Search for the cell housing the specified text and yield its (x, y) center coordinate. 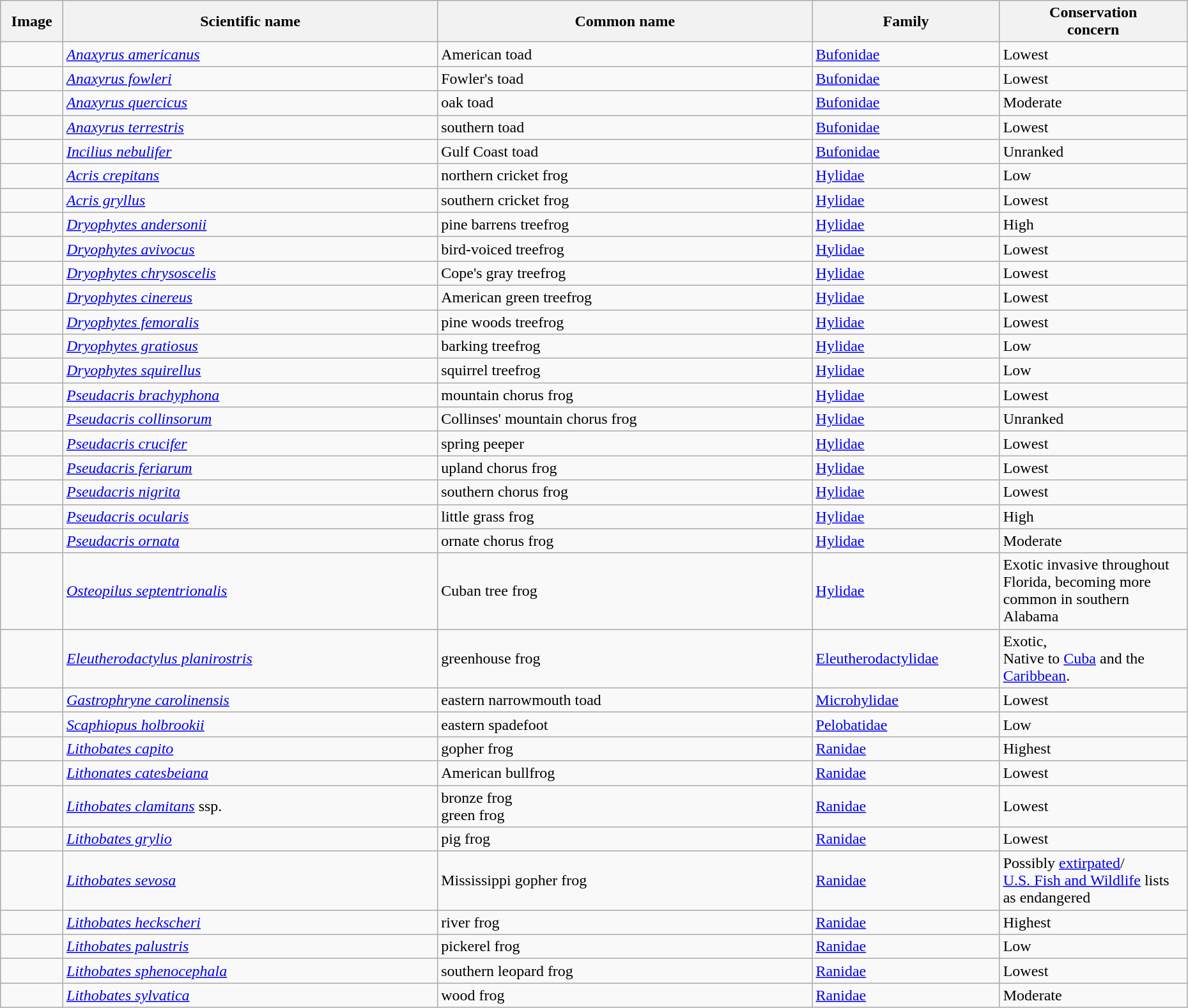
Cope's gray treefrog (625, 273)
Gastrophryne carolinensis (250, 700)
Pseudacris brachyphona (250, 395)
southern cricket frog (625, 200)
pine barrens treefrog (625, 224)
Scaphiopus holbrookii (250, 724)
Pseudacris ocularis (250, 516)
American bullfrog (625, 773)
southern leopard frog (625, 971)
Lithonates catesbeiana (250, 773)
Eleutherodactylidae (906, 658)
Dryophytes gratiosus (250, 346)
Dryophytes andersonii (250, 224)
Lithobates sevosa (250, 881)
Pseudacris ornata (250, 541)
Exotic invasive throughout Florida, becoming more common in southern Alabama (1093, 591)
Lithobates sylvatica (250, 995)
Lithobates grylio (250, 839)
Dryophytes squirellus (250, 371)
eastern spadefoot (625, 724)
Possibly extirpated/U.S. Fish and Wildlife lists as endangered (1093, 881)
southern chorus frog (625, 492)
gopher frog (625, 748)
spring peeper (625, 444)
greenhouse frog (625, 658)
squirrel treefrog (625, 371)
Image (32, 22)
Pseudacris feriarum (250, 468)
Conservationconcern (1093, 22)
Lithobates heckscheri (250, 922)
little grass frog (625, 516)
Dryophytes femoralis (250, 322)
Scientific name (250, 22)
Incilius nebulifer (250, 151)
southern toad (625, 127)
Osteopilus septentrionalis (250, 591)
Fowler's toad (625, 79)
Exotic,Native to Cuba and the Caribbean. (1093, 658)
Anaxyrus americanus (250, 54)
Dryophytes cinereus (250, 297)
Lithobates sphenocephala (250, 971)
pine woods treefrog (625, 322)
Mississippi gopher frog (625, 881)
pig frog (625, 839)
Pelobatidae (906, 724)
Microhylidae (906, 700)
Pseudacris collinsorum (250, 419)
Dryophytes chrysoscelis (250, 273)
river frog (625, 922)
Lithobates clamitans ssp. (250, 805)
Collinses' mountain chorus frog (625, 419)
upland chorus frog (625, 468)
barking treefrog (625, 346)
Acris crepitans (250, 176)
Pseudacris nigrita (250, 492)
Gulf Coast toad (625, 151)
pickerel frog (625, 947)
oak toad (625, 103)
Anaxyrus fowleri (250, 79)
wood frog (625, 995)
Anaxyrus terrestris (250, 127)
Pseudacris crucifer (250, 444)
American toad (625, 54)
Cuban tree frog (625, 591)
mountain chorus frog (625, 395)
ornate chorus frog (625, 541)
Acris gryllus (250, 200)
Dryophytes avivocus (250, 249)
bronze froggreen frog (625, 805)
Lithobates capito (250, 748)
American green treefrog (625, 297)
Family (906, 22)
Lithobates palustris (250, 947)
eastern narrowmouth toad (625, 700)
bird-voiced treefrog (625, 249)
Eleutherodactylus planirostris (250, 658)
Common name (625, 22)
northern cricket frog (625, 176)
Anaxyrus quercicus (250, 103)
